Pinpoint the cell where the given text exists, returning its (X, Y) midpoint coordinate. 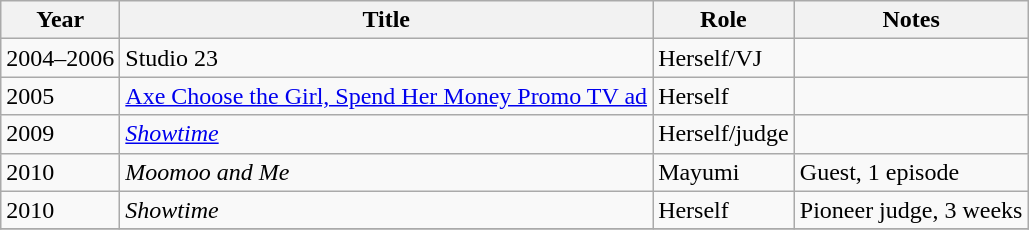
Axe Choose the Girl, Spend Her Money Promo TV ad (386, 96)
Role (724, 20)
Title (386, 20)
2004–2006 (60, 58)
Guest, 1 episode (911, 172)
Studio 23 (386, 58)
Mayumi (724, 172)
2005 (60, 96)
Herself/VJ (724, 58)
Year (60, 20)
2009 (60, 134)
Moomoo and Me (386, 172)
Herself/judge (724, 134)
Pioneer judge, 3 weeks (911, 210)
Notes (911, 20)
